Capture the cell that displays the provided text and extract its (X, Y) central coordinate. 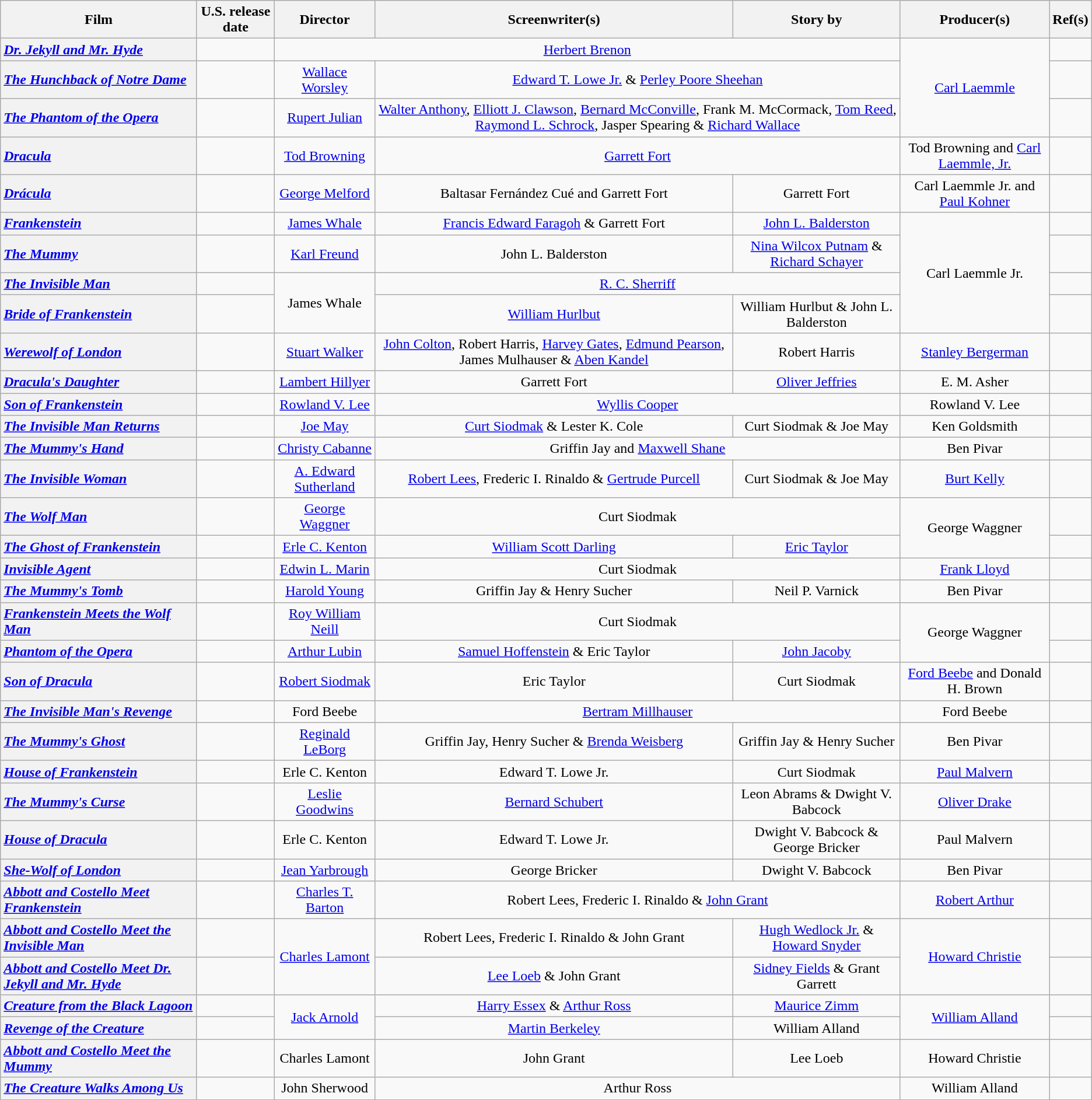
The Invisible Man Returns (99, 427)
Charles T. Barton (324, 900)
Frankenstein Meets the Wolf Man (99, 621)
Robert Lees, Frederic I. Rinaldo & Gertrude Purcell (554, 479)
Edwin L. Marin (324, 569)
She-Wolf of London (99, 870)
The Mummy's Ghost (99, 741)
Dracula's Daughter (99, 382)
Ref(s) (1070, 20)
Robert Siodmak (324, 682)
Tod Browning (324, 155)
William Hurlbut (554, 314)
Griffin Jay and Maxwell Shane (638, 449)
Samuel Hoffenstein & Eric Taylor (554, 651)
Dr. Jekyll and Mr. Hyde (99, 50)
Carl Laemmle Jr. (975, 273)
Lambert Hillyer (324, 382)
Werewolf of London (99, 351)
Ford Beebe and Donald H. Brown (975, 682)
Wallace Worsley (324, 79)
Frank Lloyd (975, 569)
Robert Harris (817, 351)
Burt Kelly (975, 479)
Harry Essex & Arthur Ross (554, 1006)
Creature from the Black Lagoon (99, 1006)
Robert Arthur (975, 900)
Edward T. Lowe Jr. & Perley Poore Sheehan (638, 79)
Stuart Walker (324, 351)
Dwight V. Babcock & George Bricker (817, 839)
Film (99, 20)
Martin Berkeley (554, 1028)
Bride of Frankenstein (99, 314)
Wyllis Cooper (638, 404)
The Invisible Man's Revenge (99, 711)
Jean Yarbrough (324, 870)
Lee Loeb (817, 1059)
The Wolf Man (99, 517)
R. C. Sherriff (638, 284)
Harold Young (324, 591)
Bertram Millhauser (638, 711)
Christy Cabanne (324, 449)
John Jacoby (817, 651)
Director (324, 20)
House of Dracula (99, 839)
Roy William Neill (324, 621)
The Mummy (99, 253)
The Invisible Woman (99, 479)
Son of Frankenstein (99, 404)
William Hurlbut & John L. Balderston (817, 314)
Arthur Ross (638, 1088)
Walter Anthony, Elliott J. Clawson, Bernard McConville, Frank M. McCormack, Tom Reed, Raymond L. Schrock, Jasper Spearing & Richard Wallace (638, 118)
Producer(s) (975, 20)
The Hunchback of Notre Dame (99, 79)
Sidney Fields & Grant Garrett (817, 976)
Oliver Jeffries (817, 382)
Maurice Zimm (817, 1006)
Baltasar Fernández Cué and Garrett Fort (554, 194)
Drácula (99, 194)
Herbert Brenon (587, 50)
John Colton, Robert Harris, Harvey Gates, Edmund Pearson, James Mulhauser & Aben Kandel (554, 351)
Carl Laemmle (975, 88)
Frankenstein (99, 224)
Jack Arnold (324, 1017)
Griffin Jay, Henry Sucher & Brenda Weisberg (554, 741)
John Sherwood (324, 1088)
The Mummy's Hand (99, 449)
The Phantom of the Opera (99, 118)
Arthur Lubin (324, 651)
Joe May (324, 427)
Curt Siodmak & Lester K. Cole (554, 427)
Revenge of the Creature (99, 1028)
The Ghost of Frankenstein (99, 547)
Abbott and Costello Meet Frankenstein (99, 900)
Screenwriter(s) (554, 20)
Carl Laemmle Jr. and Paul Kohner (975, 194)
George Bricker (554, 870)
House of Frankenstein (99, 771)
Phantom of the Opera (99, 651)
John Grant (554, 1059)
Francis Edward Faragoh & Garrett Fort (554, 224)
Karl Freund (324, 253)
George Melford (324, 194)
Bernard Schubert (554, 802)
Stanley Bergerman (975, 351)
The Mummy's Tomb (99, 591)
U.S. release date (236, 20)
William Scott Darling (554, 547)
Hugh Wedlock Jr. & Howard Snyder (817, 938)
Lee Loeb & John Grant (554, 976)
Abbott and Costello Meet Dr. Jekyll and Mr. Hyde (99, 976)
Oliver Drake (975, 802)
Son of Dracula (99, 682)
Rupert Julian (324, 118)
Nina Wilcox Putnam & Richard Schayer (817, 253)
Reginald LeBorg (324, 741)
E. M. Asher (975, 382)
Ken Goldsmith (975, 427)
Invisible Agent (99, 569)
Leon Abrams & Dwight V. Babcock (817, 802)
A. Edward Sutherland (324, 479)
Dwight V. Babcock (817, 870)
Story by (817, 20)
Abbott and Costello Meet the Mummy (99, 1059)
The Mummy's Curse (99, 802)
Neil P. Varnick (817, 591)
Tod Browning and Carl Laemmle, Jr. (975, 155)
Abbott and Costello Meet the Invisible Man (99, 938)
Dracula (99, 155)
The Creature Walks Among Us (99, 1088)
Leslie Goodwins (324, 802)
The Invisible Man (99, 284)
